Detect which cell encompasses the target text, then output its (X, Y) center coordinate. 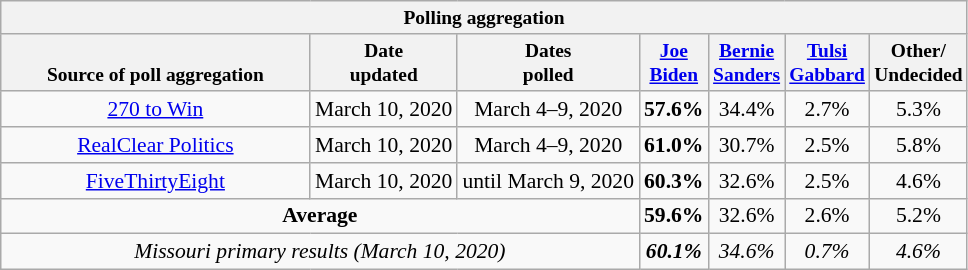
Other/Undecided (919, 62)
2.6% (828, 216)
5.8% (919, 145)
5.2% (919, 216)
RealClear Politics (156, 145)
TulsiGabbard (828, 62)
2.7% (828, 110)
61.0% (674, 145)
until March 9, 2020 (548, 181)
Datespolled (548, 62)
Average (320, 216)
30.7% (746, 145)
57.6% (674, 110)
34.6% (746, 252)
270 to Win (156, 110)
5.3% (919, 110)
59.6% (674, 216)
FiveThirtyEight (156, 181)
Dateupdated (384, 62)
JoeBiden (674, 62)
60.1% (674, 252)
Missouri primary results (March 10, 2020) (320, 252)
60.3% (674, 181)
Source of poll aggregation (156, 62)
0.7% (828, 252)
BernieSanders (746, 62)
Polling aggregation (484, 18)
34.4% (746, 110)
